Output the (X, Y) coordinate of the center of the cell containing the given text.  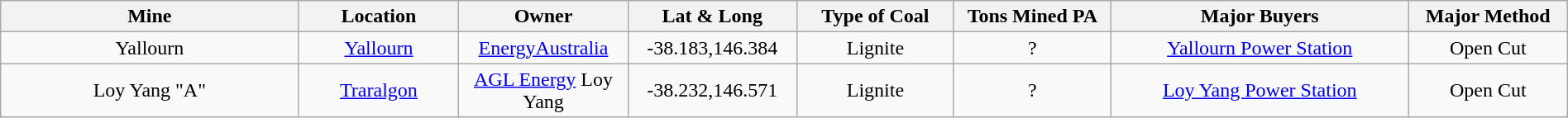
AGL Energy Loy Yang (543, 91)
Major Buyers (1260, 17)
Yallourn Power Station (1260, 48)
Traralgon (379, 91)
Type of Coal (875, 17)
Loy Yang "A" (150, 91)
Mine (150, 17)
-38.232,146.571 (712, 91)
Lat & Long (712, 17)
Tons Mined PA (1032, 17)
Loy Yang Power Station (1260, 91)
Location (379, 17)
EnergyAustralia (543, 48)
-38.183,146.384 (712, 48)
Major Method (1488, 17)
Owner (543, 17)
